Locate the cell with the specified text and output its (x, y) center coordinate. 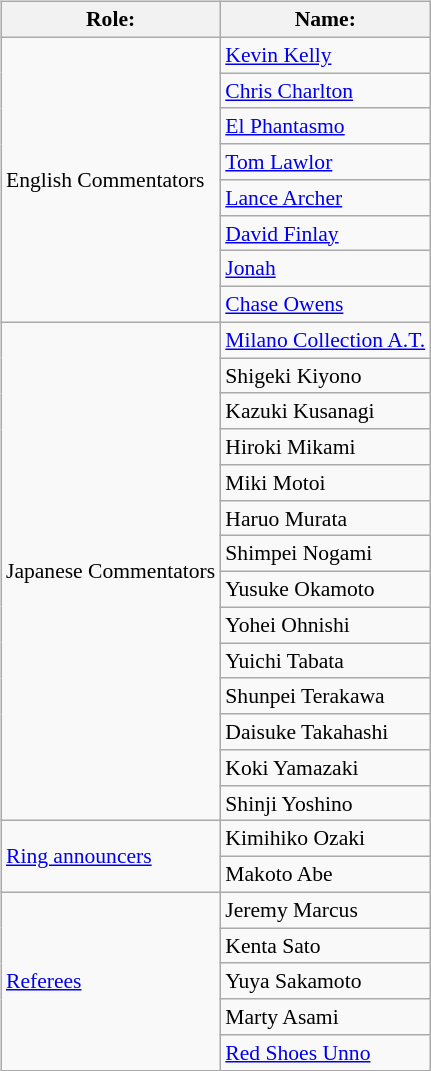
Red Shoes Unno (325, 1053)
Lance Archer (325, 198)
Kazuki Kusanagi (325, 411)
Yohei Ohnishi (325, 625)
Chris Charlton (325, 91)
Shimpei Nogami (325, 554)
Shigeki Kiyono (325, 376)
Makoto Abe (325, 875)
Haruo Murata (325, 518)
Name: (325, 20)
English Commentators (110, 180)
Hiroki Mikami (325, 447)
Koki Yamazaki (325, 768)
Yusuke Okamoto (325, 590)
Marty Asami (325, 1017)
Shinji Yoshino (325, 803)
Kimihiko Ozaki (325, 839)
Daisuke Takahashi (325, 732)
Kevin Kelly (325, 55)
Ring announcers (110, 856)
Referees (110, 981)
Chase Owens (325, 305)
Miki Motoi (325, 483)
Milano Collection A.T. (325, 340)
El Phantasmo (325, 126)
Tom Lawlor (325, 162)
David Finlay (325, 233)
Yuya Sakamoto (325, 981)
Japanese Commentators (110, 572)
Role: (110, 20)
Jeremy Marcus (325, 910)
Kenta Sato (325, 946)
Yuichi Tabata (325, 661)
Jonah (325, 269)
Shunpei Terakawa (325, 696)
